Capture the cell that displays the provided text and extract its (x, y) central coordinate. 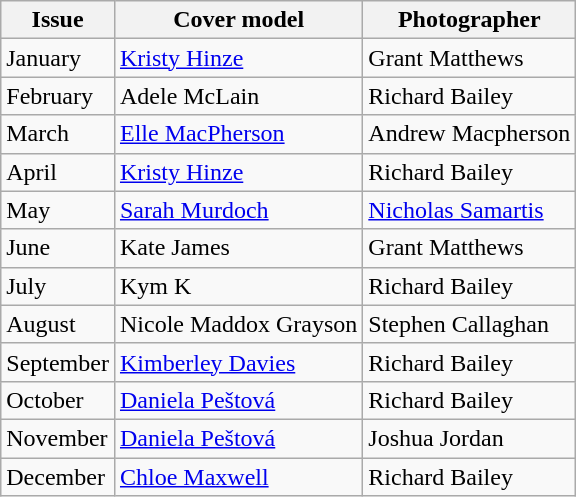
Kym K (238, 286)
September (58, 362)
December (58, 477)
March (58, 134)
Andrew Macpherson (470, 134)
October (58, 400)
January (58, 58)
Issue (58, 20)
Kate James (238, 248)
Nicole Maddox Grayson (238, 324)
February (58, 96)
Elle MacPherson (238, 134)
Chloe Maxwell (238, 477)
April (58, 172)
Nicholas Samartis (470, 210)
July (58, 286)
Joshua Jordan (470, 438)
Photographer (470, 20)
May (58, 210)
November (58, 438)
Cover model (238, 20)
Adele McLain (238, 96)
Sarah Murdoch (238, 210)
Kimberley Davies (238, 362)
Stephen Callaghan (470, 324)
August (58, 324)
June (58, 248)
